From the cell containing the given text, extract its center point as [X, Y] coordinate. 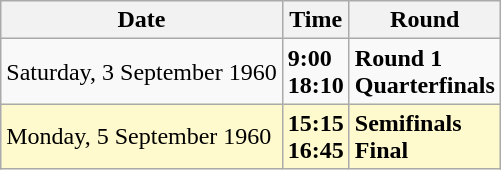
Round 1Quarterfinals [424, 72]
Saturday, 3 September 1960 [142, 72]
Time [316, 20]
Date [142, 20]
Monday, 5 September 1960 [142, 136]
9:0018:10 [316, 72]
Round [424, 20]
15:1516:45 [316, 136]
SemifinalsFinal [424, 136]
